Return the (X, Y) coordinate for the center point of the cell that contains the specified text.  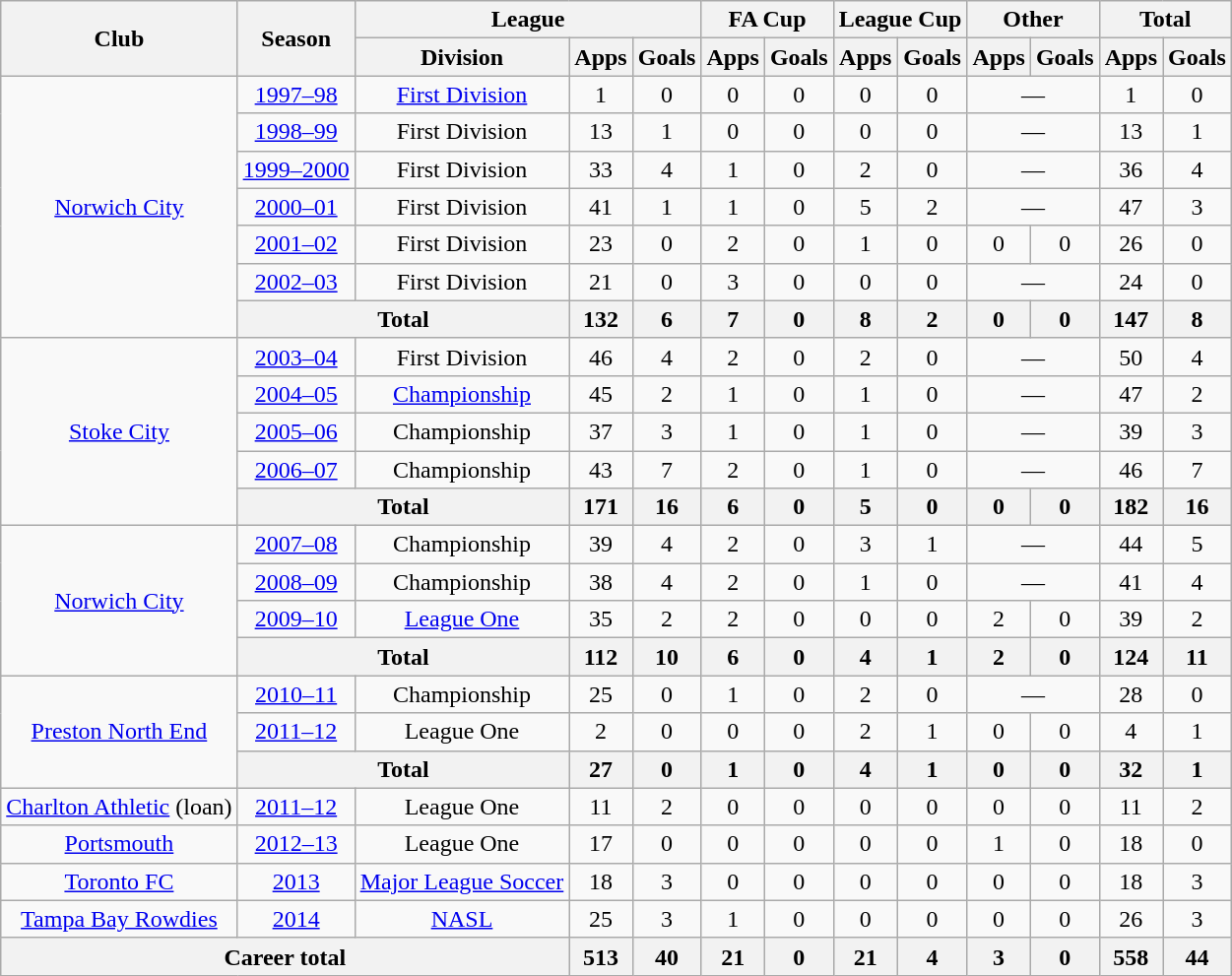
2005–06 (295, 431)
23 (601, 244)
Preston North End (119, 732)
2008–09 (295, 582)
32 (1131, 769)
NASL (462, 919)
FA Cup (767, 20)
Toronto FC (119, 881)
Tampa Bay Rowdies (119, 919)
558 (1131, 956)
League Cup (900, 20)
1999–2000 (295, 169)
Stoke City (119, 431)
171 (601, 507)
2010–11 (295, 694)
33 (601, 169)
Career total (286, 956)
45 (601, 394)
2004–05 (295, 394)
2012–13 (295, 844)
Portsmouth (119, 844)
Club (119, 38)
27 (601, 769)
2003–04 (295, 357)
2006–07 (295, 470)
2002–03 (295, 282)
Charlton Athletic (loan) (119, 807)
2013 (295, 881)
24 (1131, 282)
28 (1131, 694)
37 (601, 431)
2007–08 (295, 545)
43 (601, 470)
38 (601, 582)
Other (1033, 20)
36 (1131, 169)
Major League Soccer (462, 881)
2000–01 (295, 207)
124 (1131, 657)
40 (667, 956)
513 (601, 956)
Division (462, 57)
35 (601, 619)
50 (1131, 357)
10 (667, 657)
1998–99 (295, 132)
Season (295, 38)
17 (601, 844)
2009–10 (295, 619)
132 (601, 319)
1997–98 (295, 95)
147 (1131, 319)
2001–02 (295, 244)
112 (601, 657)
League (528, 20)
182 (1131, 507)
2014 (295, 919)
